Output the [X, Y] coordinate of the center of the cell containing the given text.  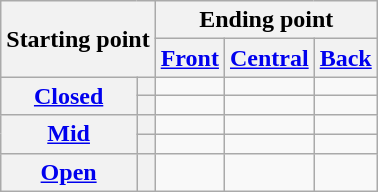
Mid [69, 134]
Starting point [78, 39]
Central [269, 58]
Closed [69, 96]
Open [69, 172]
Front [190, 58]
Ending point [266, 20]
Back [346, 58]
